Pinpoint the cell where the given text exists, returning its (x, y) midpoint coordinate. 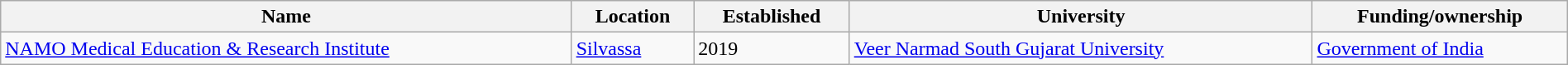
Location (633, 17)
2019 (772, 48)
University (1081, 17)
Established (772, 17)
Funding/ownership (1440, 17)
Silvassa (633, 48)
Government of India (1440, 48)
Veer Narmad South Gujarat University (1081, 48)
Name (286, 17)
NAMO Medical Education & Research Institute (286, 48)
